Capture the cell that displays the provided text and extract its [X, Y] central coordinate. 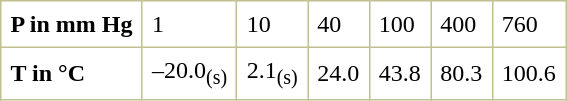
2.1(s) [272, 74]
100 [400, 24]
T in °C [72, 74]
24.0 [339, 74]
40 [339, 24]
43.8 [400, 74]
P in mm Hg [72, 24]
1 [190, 24]
10 [272, 24]
–20.0(s) [190, 74]
100.6 [529, 74]
760 [529, 24]
400 [461, 24]
80.3 [461, 74]
